Find where the given text appears and provide that cell's center as (X, Y) coordinate. 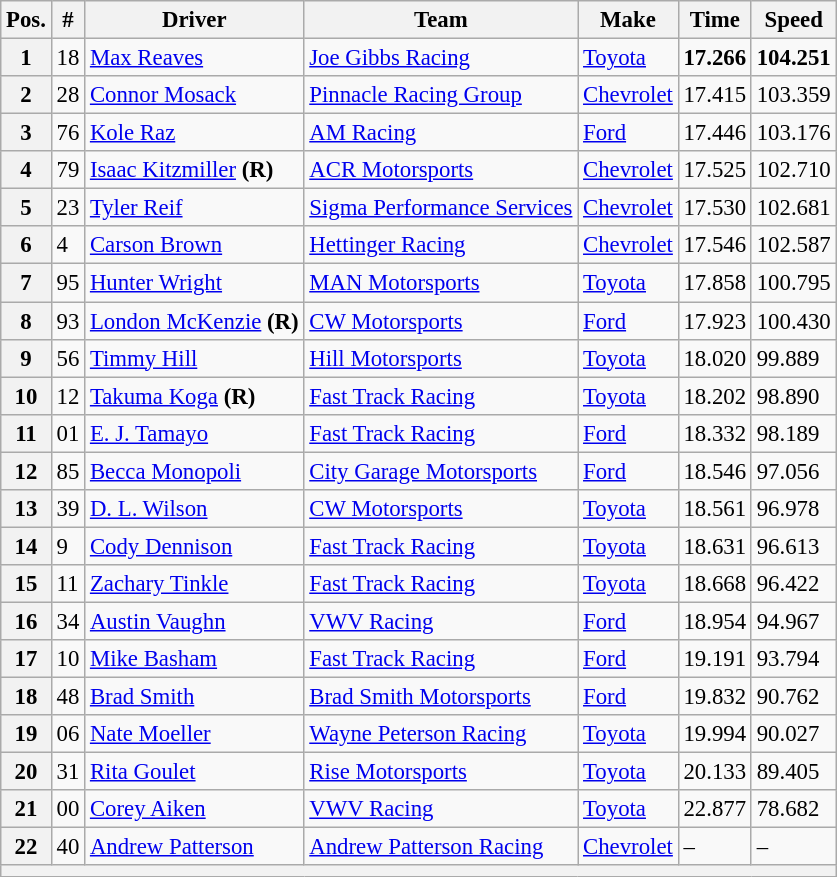
96.978 (794, 509)
ACR Motorsports (441, 170)
Tyler Reif (194, 208)
Hill Motorsports (441, 358)
79 (68, 170)
19.832 (714, 697)
99.889 (794, 358)
98.189 (794, 433)
Nate Moeller (194, 734)
85 (68, 471)
AM Racing (441, 133)
17.923 (714, 321)
Joe Gibbs Racing (441, 58)
17.546 (714, 245)
18.546 (714, 471)
18.668 (714, 584)
Driver (194, 20)
19.994 (714, 734)
90.762 (794, 697)
76 (68, 133)
Rita Goulet (194, 772)
17.266 (714, 58)
16 (26, 621)
103.359 (794, 95)
6 (26, 245)
5 (26, 208)
93 (68, 321)
Pos. (26, 20)
22 (26, 847)
17.415 (714, 95)
London McKenzie (R) (194, 321)
17.525 (714, 170)
Corey Aiken (194, 809)
3 (26, 133)
18.202 (714, 396)
Make (628, 20)
Team (441, 20)
56 (68, 358)
19.191 (714, 659)
20.133 (714, 772)
90.027 (794, 734)
Time (714, 20)
06 (68, 734)
Timmy Hill (194, 358)
Speed (794, 20)
Pinnacle Racing Group (441, 95)
Austin Vaughn (194, 621)
Becca Monopoli (194, 471)
39 (68, 509)
31 (68, 772)
Wayne Peterson Racing (441, 734)
18.631 (714, 546)
7 (26, 283)
96.422 (794, 584)
40 (68, 847)
89.405 (794, 772)
Hettinger Racing (441, 245)
00 (68, 809)
22.877 (714, 809)
13 (26, 509)
104.251 (794, 58)
97.056 (794, 471)
Takuma Koga (R) (194, 396)
MAN Motorsports (441, 283)
Kole Raz (194, 133)
100.795 (794, 283)
95 (68, 283)
18.954 (714, 621)
18.020 (714, 358)
20 (26, 772)
19 (26, 734)
94.967 (794, 621)
28 (68, 95)
17.530 (714, 208)
Andrew Patterson (194, 847)
34 (68, 621)
E. J. Tamayo (194, 433)
102.587 (794, 245)
14 (26, 546)
D. L. Wilson (194, 509)
1 (26, 58)
18.561 (714, 509)
Carson Brown (194, 245)
17.858 (714, 283)
# (68, 20)
Rise Motorsports (441, 772)
93.794 (794, 659)
Brad Smith (194, 697)
103.176 (794, 133)
96.613 (794, 546)
18.332 (714, 433)
Andrew Patterson Racing (441, 847)
15 (26, 584)
48 (68, 697)
Hunter Wright (194, 283)
23 (68, 208)
Sigma Performance Services (441, 208)
8 (26, 321)
100.430 (794, 321)
Max Reaves (194, 58)
Brad Smith Motorsports (441, 697)
Mike Basham (194, 659)
78.682 (794, 809)
21 (26, 809)
01 (68, 433)
City Garage Motorsports (441, 471)
17 (26, 659)
102.681 (794, 208)
Isaac Kitzmiller (R) (194, 170)
Zachary Tinkle (194, 584)
102.710 (794, 170)
17.446 (714, 133)
Cody Dennison (194, 546)
98.890 (794, 396)
2 (26, 95)
Connor Mosack (194, 95)
